From the cell containing the given text, extract its center point as [x, y] coordinate. 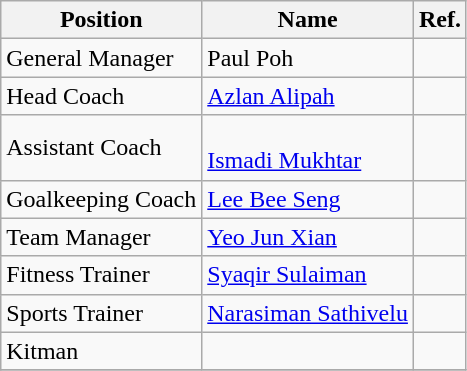
Goalkeeping Coach [102, 199]
Lee Bee Seng [308, 199]
General Manager [102, 58]
Team Manager [102, 237]
Position [102, 20]
Name [308, 20]
Paul Poh [308, 58]
Syaqir Sulaiman [308, 275]
Kitman [102, 351]
Head Coach [102, 96]
Fitness Trainer [102, 275]
Narasiman Sathivelu [308, 313]
Assistant Coach [102, 148]
Ismadi Mukhtar [308, 148]
Azlan Alipah [308, 96]
Ref. [440, 20]
Sports Trainer [102, 313]
Yeo Jun Xian [308, 237]
